Return [X, Y] of the center of cell containing provided text 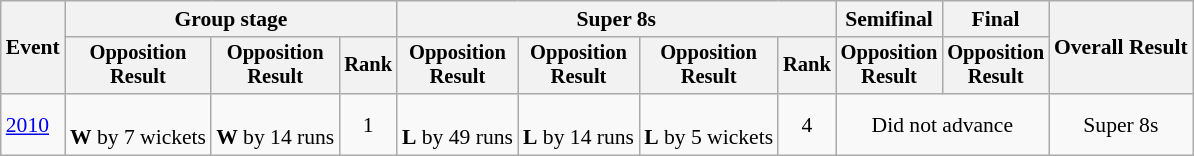
Semifinal [890, 19]
L by 14 runs [578, 124]
Event [33, 48]
Overall Result [1121, 48]
L by 5 wickets [708, 124]
Final [996, 19]
1 [368, 124]
W by 14 runs [275, 124]
Group stage [231, 19]
W by 7 wickets [138, 124]
L by 49 runs [458, 124]
2010 [33, 124]
Did not advance [942, 124]
4 [807, 124]
